Search for the cell housing the specified text and yield its (X, Y) center coordinate. 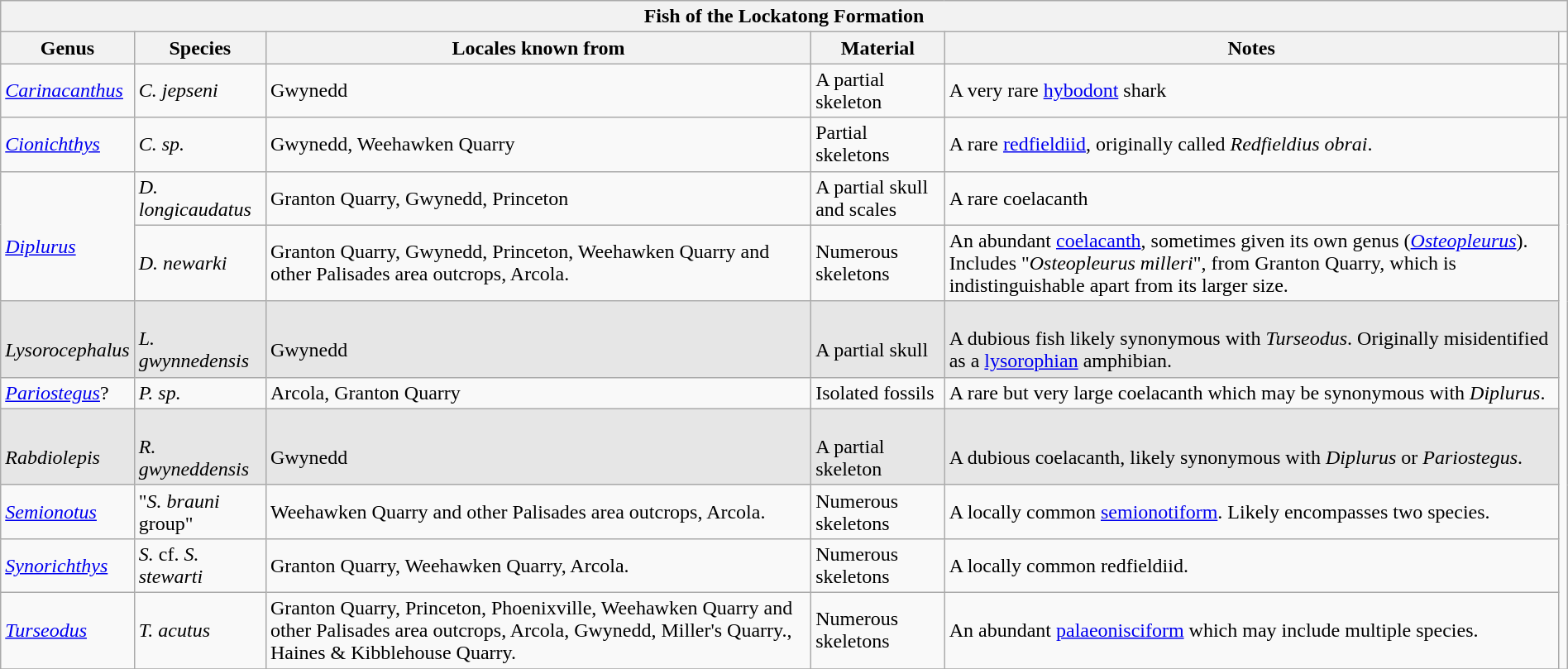
C. jepseni (200, 91)
S. cf. S. stewarti (200, 566)
Species (200, 48)
Material (878, 48)
A rare redfieldiid, originally called Redfieldius obrai. (1251, 144)
Lysorocephalus (68, 339)
L. gwynnedensis (200, 339)
R. gwyneddensis (200, 447)
A rare coelacanth (1251, 198)
Granton Quarry, Gwynedd, Princeton (538, 198)
"S. brauni group" (200, 511)
A dubious coelacanth, likely synonymous with Diplurus or Pariostegus. (1251, 447)
Isolated fossils (878, 393)
Partial skeletons (878, 144)
Turseodus (68, 630)
Notes (1251, 48)
Gwynedd, Weehawken Quarry (538, 144)
C. sp. (200, 144)
Genus (68, 48)
Granton Quarry, Gwynedd, Princeton, Weehawken Quarry and other Palisades area outcrops, Arcola. (538, 263)
A locally common redfieldiid. (1251, 566)
Diplurus (68, 237)
An abundant palaeonisciform which may include multiple species. (1251, 630)
Carinacanthus (68, 91)
Granton Quarry, Weehawken Quarry, Arcola. (538, 566)
Semionotus (68, 511)
P. sp. (200, 393)
A locally common semionotiform. Likely encompasses two species. (1251, 511)
D. newarki (200, 263)
A rare but very large coelacanth which may be synonymous with Diplurus. (1251, 393)
T. acutus (200, 630)
D. longicaudatus (200, 198)
Weehawken Quarry and other Palisades area outcrops, Arcola. (538, 511)
Rabdiolepis (68, 447)
Arcola, Granton Quarry (538, 393)
Cionichthys (68, 144)
A dubious fish likely synonymous with Turseodus. Originally misidentified as a lysorophian amphibian. (1251, 339)
Locales known from (538, 48)
A partial skull and scales (878, 198)
A partial skull (878, 339)
Synorichthys (68, 566)
Pariostegus? (68, 393)
A very rare hybodont shark (1251, 91)
Fish of the Lockatong Formation (784, 17)
